For the text-containing cell, return its midpoint in (X, Y) coordinate format. 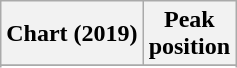
Chart (2019) (72, 34)
Peakposition (189, 34)
